Search for the cell housing the specified text and yield its (x, y) center coordinate. 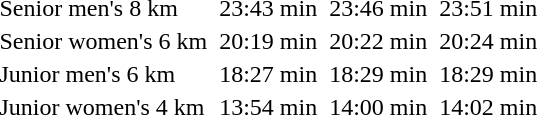
20:19 min (268, 41)
18:29 min (378, 74)
18:27 min (268, 74)
20:22 min (378, 41)
